Capture the cell that displays the provided text and extract its (x, y) central coordinate. 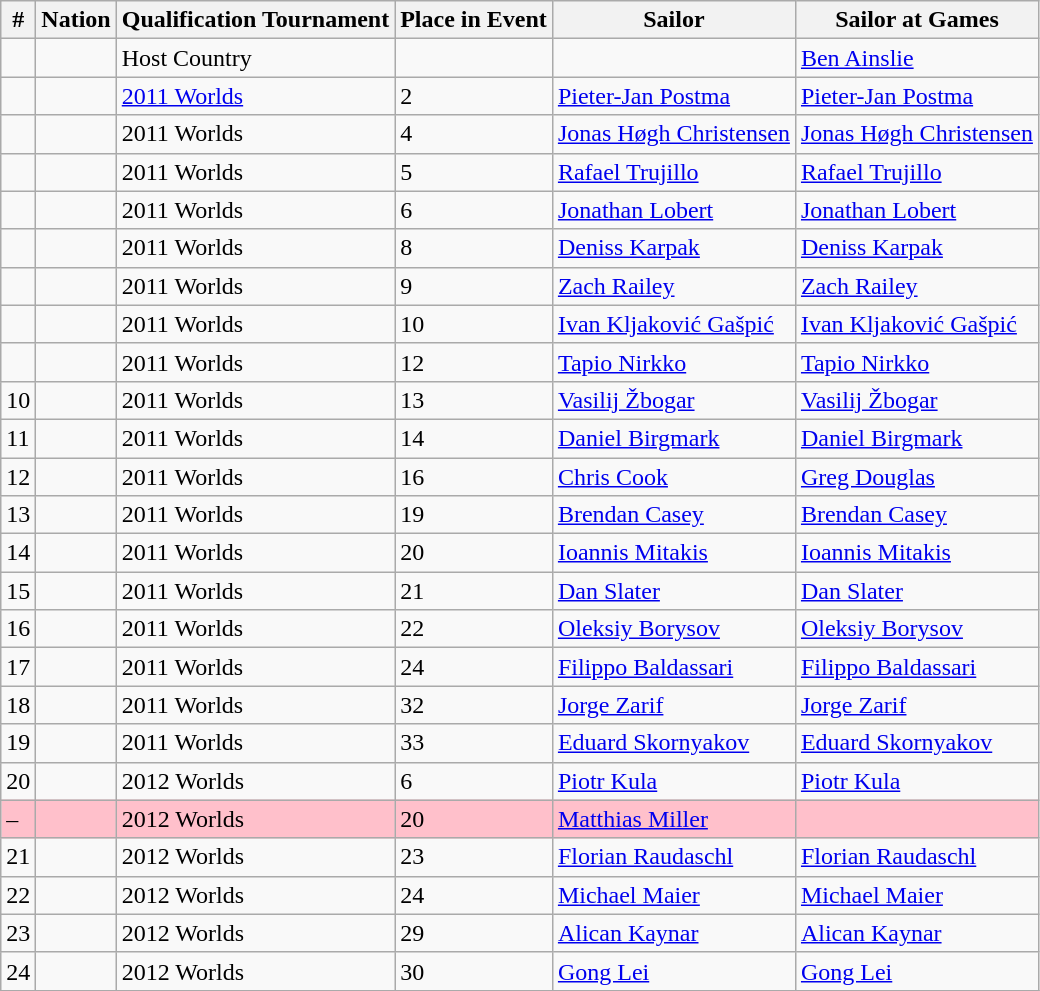
29 (474, 933)
Greg Douglas (916, 477)
9 (474, 286)
8 (474, 248)
18 (18, 705)
15 (18, 591)
2 (474, 96)
# (18, 20)
Chris Cook (674, 477)
5 (474, 172)
Qualification Tournament (255, 20)
Matthias Miller (674, 819)
30 (474, 971)
33 (474, 743)
32 (474, 705)
11 (18, 438)
Nation (76, 20)
4 (474, 134)
Place in Event (474, 20)
– (18, 819)
Host Country (255, 58)
Sailor at Games (916, 20)
17 (18, 667)
Sailor (674, 20)
Ben Ainslie (916, 58)
